Return the [X, Y] coordinate for the center point of the cell that contains the specified text.  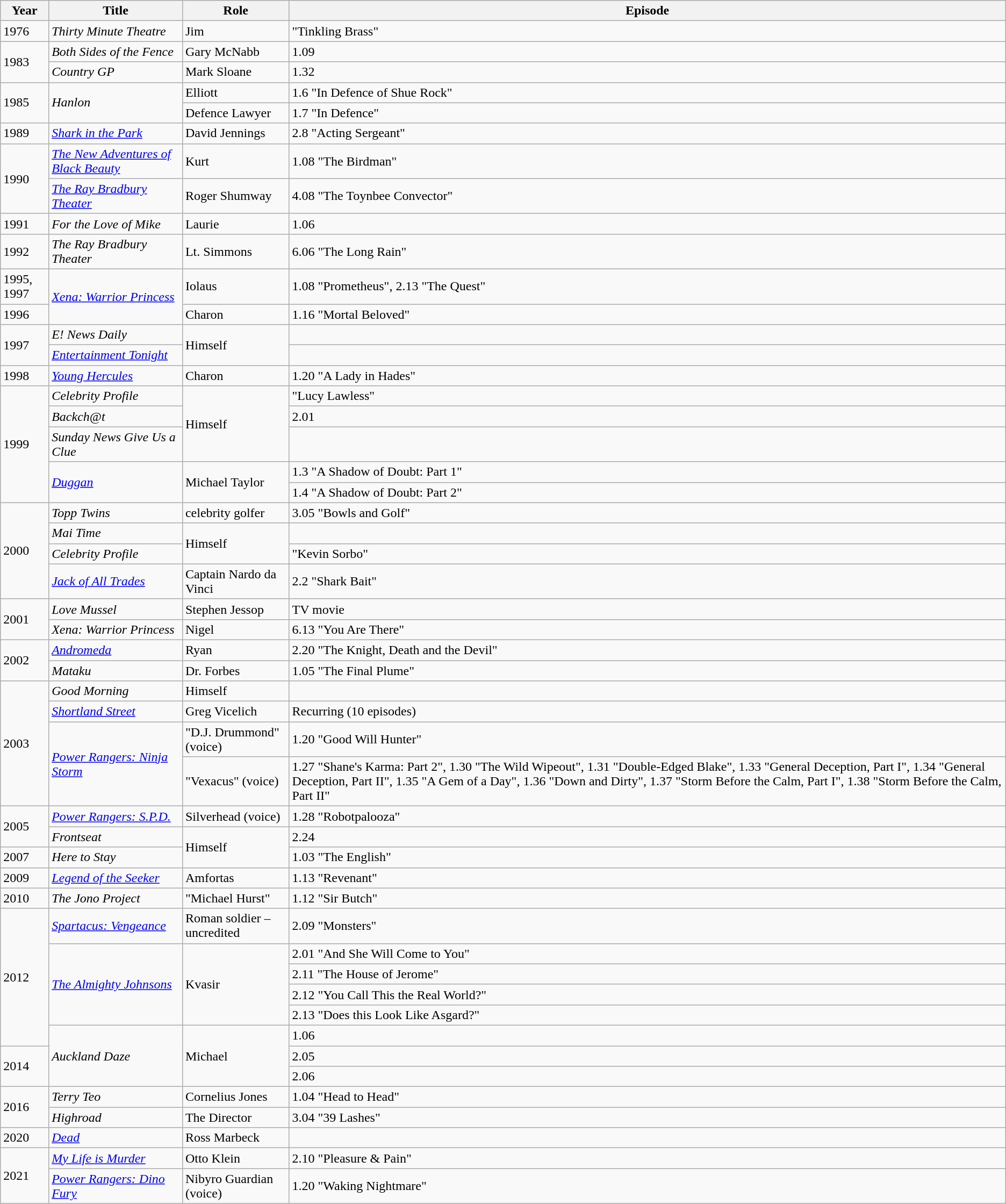
"Vexacus" (voice) [235, 782]
Kurt [235, 161]
1.09 [647, 52]
2021 [25, 1176]
3.05 "Bowls and Golf" [647, 513]
2.06 [647, 1077]
4.08 "The Toynbee Convector" [647, 196]
Captain Nardo da Vinci [235, 582]
Year [25, 11]
1997 [25, 345]
Highroad [116, 1117]
Dead [116, 1138]
2.8 "Acting Sergeant" [647, 133]
Mai Time [116, 533]
1.6 "In Defence of Shue Rock" [647, 92]
Dr. Forbes [235, 670]
1.3 "A Shadow of Doubt: Part 1" [647, 472]
1.16 "Mortal Beloved" [647, 314]
2.2 "Shark Bait" [647, 582]
2014 [25, 1066]
1999 [25, 444]
2010 [25, 898]
6.06 "The Long Rain" [647, 252]
2.09 "Monsters" [647, 926]
1.03 "The English" [647, 857]
Ryan [235, 650]
Legend of the Seeker [116, 878]
1990 [25, 178]
"D.J. Drummond" (voice) [235, 740]
1.7 "In Defence" [647, 113]
Duggan [116, 482]
TV movie [647, 609]
2.13 "Does this Look Like Asgard?" [647, 1015]
1.12 "Sir Butch" [647, 898]
2.12 "You Call This the Real World?" [647, 994]
Good Morning [116, 691]
Power Rangers: S.P.D. [116, 816]
Role [235, 11]
1995, 1997 [25, 286]
Title [116, 11]
Jim [235, 31]
1991 [25, 224]
Andromeda [116, 650]
Recurring (10 episodes) [647, 712]
1.20 "Waking Nightmare" [647, 1186]
For the Love of Mike [116, 224]
2.05 [647, 1056]
Elliott [235, 92]
1.32 [647, 72]
2020 [25, 1138]
The Jono Project [116, 898]
1989 [25, 133]
1996 [25, 314]
Otto Klein [235, 1158]
Terry Teo [116, 1097]
Country GP [116, 72]
2.24 [647, 837]
Shortland Street [116, 712]
The New Adventures of Black Beauty [116, 161]
3.04 "39 Lashes" [647, 1117]
1985 [25, 103]
Kvasir [235, 984]
1.08 "Prometheus", 2.13 "The Quest" [647, 286]
Both Sides of the Fence [116, 52]
The Director [235, 1117]
2.01 "And She Will Come to You" [647, 954]
2007 [25, 857]
Hanlon [116, 103]
1998 [25, 376]
Sunday News Give Us a Clue [116, 444]
Nigel [235, 629]
Michael Taylor [235, 482]
Nibyro Guardian (voice) [235, 1186]
Here to Stay [116, 857]
1976 [25, 31]
2016 [25, 1107]
Shark in the Park [116, 133]
"Lucy Lawless" [647, 396]
Cornelius Jones [235, 1097]
Ross Marbeck [235, 1138]
1992 [25, 252]
Mark Sloane [235, 72]
Love Mussel [116, 609]
Young Hercules [116, 376]
2.10 "Pleasure & Pain" [647, 1158]
Stephen Jessop [235, 609]
"Kevin Sorbo" [647, 554]
1.08 "The Birdman" [647, 161]
Gary McNabb [235, 52]
Roger Shumway [235, 196]
Topp Twins [116, 513]
celebrity golfer [235, 513]
1.28 "Robotpalooza" [647, 816]
2002 [25, 660]
Episode [647, 11]
1.20 "Good Will Hunter" [647, 740]
E! News Daily [116, 335]
Backch@t [116, 417]
1.04 "Head to Head" [647, 1097]
The Almighty Johnsons [116, 984]
1.13 "Revenant" [647, 878]
Thirty Minute Theatre [116, 31]
"Tinkling Brass" [647, 31]
Greg Vicelich [235, 712]
Jack of All Trades [116, 582]
Defence Lawyer [235, 113]
2003 [25, 744]
2.20 "The Knight, Death and the Devil" [647, 650]
Power Rangers: Dino Fury [116, 1186]
2012 [25, 977]
2000 [25, 550]
2.11 "The House of Jerome" [647, 974]
Michael [235, 1056]
Spartacus: Vengeance [116, 926]
1983 [25, 62]
"Michael Hurst" [235, 898]
Mataku [116, 670]
Frontseat [116, 837]
Power Rangers: Ninja Storm [116, 764]
1.4 "A Shadow of Doubt: Part 2" [647, 492]
My Life is Murder [116, 1158]
2.01 [647, 417]
2001 [25, 619]
1.20 "A Lady in Hades" [647, 376]
6.13 "You Are There" [647, 629]
Roman soldier – uncredited [235, 926]
Entertainment Tonight [116, 355]
Laurie [235, 224]
Amfortas [235, 878]
Iolaus [235, 286]
Lt. Simmons [235, 252]
2005 [25, 827]
Auckland Daze [116, 1056]
2009 [25, 878]
1.05 "The Final Plume" [647, 670]
David Jennings [235, 133]
Silverhead (voice) [235, 816]
